From the cell containing the given text, extract its center point as (X, Y) coordinate. 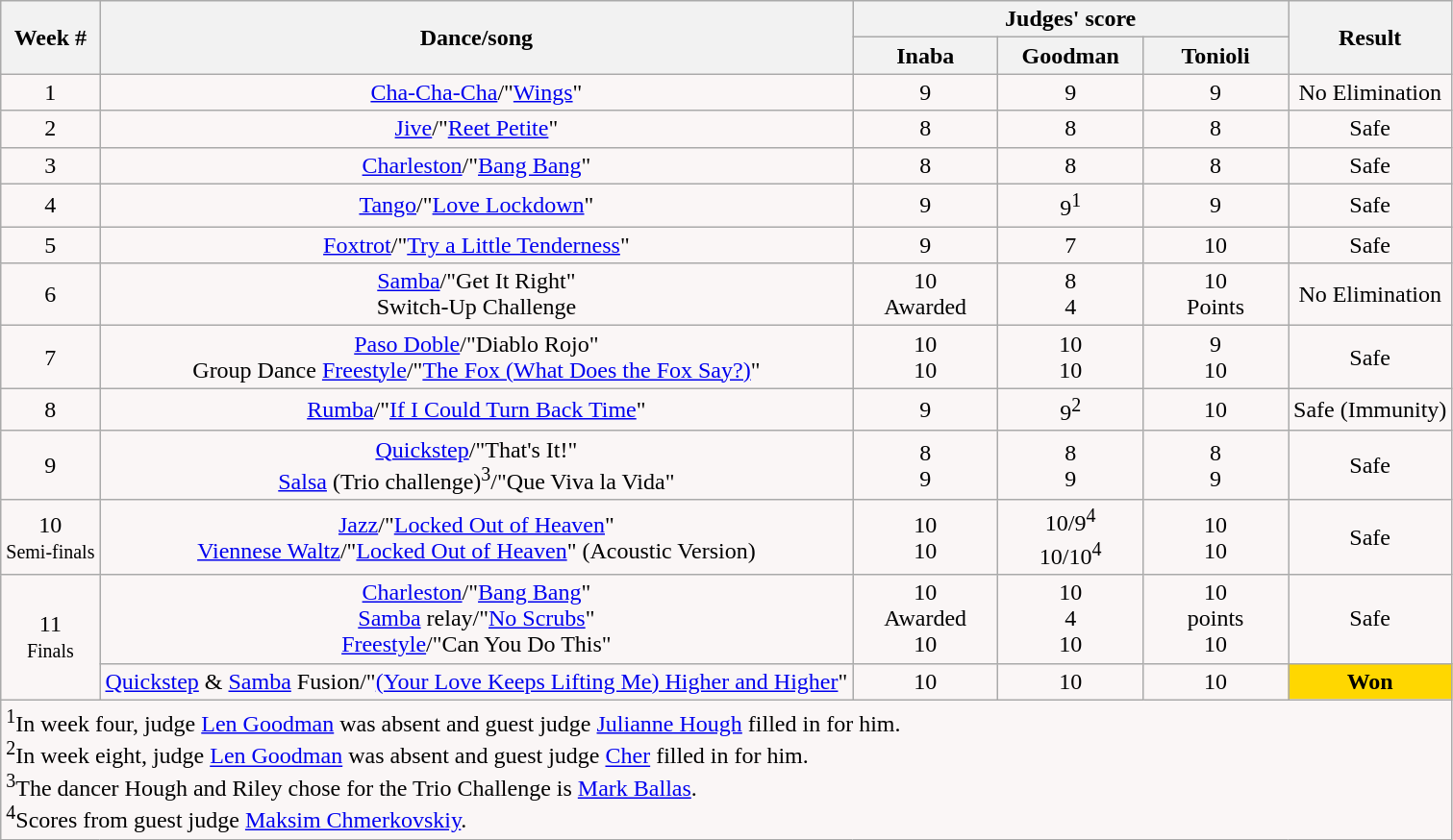
Judges' score (1071, 19)
Inaba (925, 56)
10Semi-finals (50, 537)
Week # (50, 37)
84 (1071, 294)
6 (50, 294)
10/9410/104 (1071, 537)
Cha-Cha-Cha/"Wings" (477, 92)
Safe (Immunity) (1370, 409)
10410 (1071, 619)
Jazz/"Locked Out of Heaven"Viennese Waltz/"Locked Out of Heaven" (Acoustic Version) (477, 537)
5 (50, 245)
92 (1071, 409)
2 (50, 129)
Rumba/"If I Could Turn Back Time" (477, 409)
4 (50, 206)
10Points (1215, 294)
910 (1215, 358)
Jive/"Reet Petite" (477, 129)
Quickstep & Samba Fusion/"(Your Love Keeps Lifting Me) Higher and Higher" (477, 681)
Result (1370, 37)
3 (50, 165)
10points10 (1215, 619)
Paso Doble/"Diablo Rojo"Group Dance Freestyle/"The Fox (What Does the Fox Say?)" (477, 358)
Dance/song (477, 37)
Charleston/"Bang Bang" (477, 165)
Charleston/"Bang Bang" Samba relay/"No Scrubs"Freestyle/"Can You Do This" (477, 619)
Tango/"Love Lockdown" (477, 206)
11Finals (50, 637)
10Awarded (925, 294)
1 (50, 92)
10Awarded10 (925, 619)
Quickstep/"That's It!" Salsa (Trio challenge)3/"Que Viva la Vida" (477, 465)
Won (1370, 681)
91 (1071, 206)
Foxtrot/"Try a Little Tenderness" (477, 245)
Samba/"Get It Right"Switch-Up Challenge (477, 294)
Goodman (1071, 56)
Tonioli (1215, 56)
